Return (X, Y) of the center of cell containing provided text 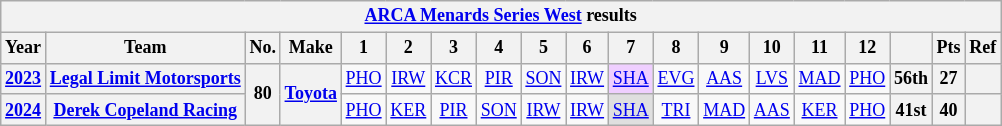
Ref (983, 48)
6 (588, 48)
ARCA Menards Series West results (501, 16)
1 (364, 48)
EVG (676, 78)
Legal Limit Motorsports (145, 78)
10 (772, 48)
2024 (24, 110)
27 (948, 78)
8 (676, 48)
Pts (948, 48)
56th (912, 78)
KCR (454, 78)
Year (24, 48)
80 (262, 94)
11 (820, 48)
4 (498, 48)
41st (912, 110)
Derek Copeland Racing (145, 110)
Toyota (310, 94)
Make (310, 48)
Team (145, 48)
No. (262, 48)
LVS (772, 78)
2 (408, 48)
3 (454, 48)
5 (544, 48)
TRI (676, 110)
2023 (24, 78)
9 (724, 48)
7 (630, 48)
12 (868, 48)
40 (948, 110)
